Identify which cell holds the provided text, then report its [x, y] central coordinate. 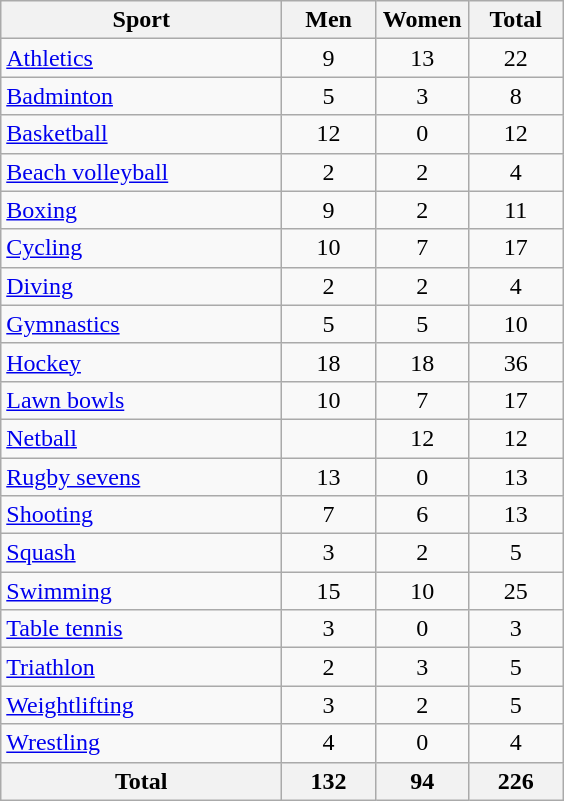
Rugby sevens [142, 477]
Badminton [142, 96]
Boxing [142, 210]
22 [516, 58]
Women [422, 20]
Weightlifting [142, 705]
Men [329, 20]
Diving [142, 286]
Squash [142, 553]
Lawn bowls [142, 400]
Wrestling [142, 743]
Cycling [142, 248]
Gymnastics [142, 324]
36 [516, 362]
Triathlon [142, 667]
11 [516, 210]
Shooting [142, 515]
132 [329, 781]
Swimming [142, 591]
Beach volleyball [142, 172]
25 [516, 591]
94 [422, 781]
Sport [142, 20]
8 [516, 96]
Netball [142, 438]
226 [516, 781]
6 [422, 515]
15 [329, 591]
Basketball [142, 134]
Table tennis [142, 629]
Hockey [142, 362]
Athletics [142, 58]
